From the cell containing the given text, extract its center point as (x, y) coordinate. 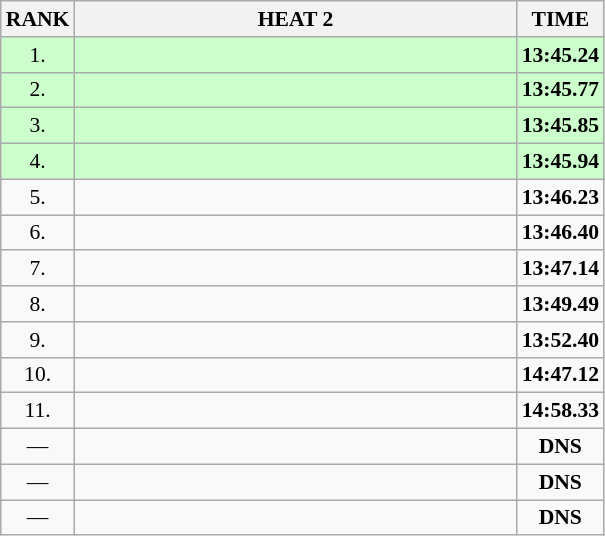
13:49.49 (560, 304)
TIME (560, 19)
13:46.23 (560, 197)
13:52.40 (560, 340)
2. (38, 90)
11. (38, 411)
13:46.40 (560, 233)
RANK (38, 19)
3. (38, 126)
6. (38, 233)
14:47.12 (560, 375)
HEAT 2 (295, 19)
5. (38, 197)
8. (38, 304)
4. (38, 162)
1. (38, 55)
13:45.85 (560, 126)
7. (38, 269)
14:58.33 (560, 411)
9. (38, 340)
13:47.14 (560, 269)
13:45.77 (560, 90)
13:45.24 (560, 55)
13:45.94 (560, 162)
10. (38, 375)
